Detect which cell encompasses the target text, then output its (x, y) center coordinate. 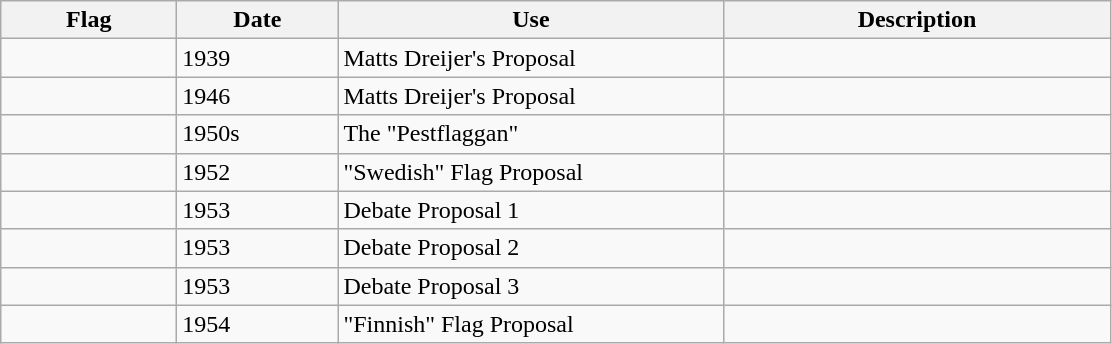
1939 (258, 58)
Debate Proposal 3 (531, 286)
1954 (258, 324)
Debate Proposal 2 (531, 248)
"Finnish" Flag Proposal (531, 324)
Debate Proposal 1 (531, 210)
Description (917, 20)
Flag (89, 20)
1946 (258, 96)
"Swedish" Flag Proposal (531, 172)
1952 (258, 172)
Date (258, 20)
Use (531, 20)
1950s (258, 134)
The "Pestflaggan" (531, 134)
